Detect which cell encompasses the target text, then output its [X, Y] center coordinate. 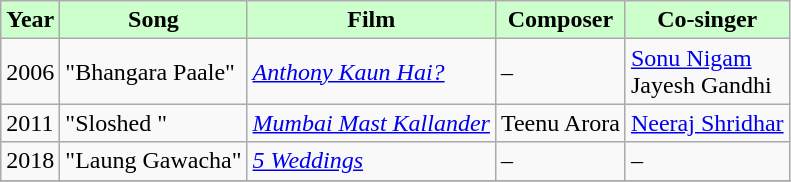
2006 [30, 72]
Neeraj Shridhar [707, 123]
Composer [560, 20]
Year [30, 20]
"Bhangara Paale" [154, 72]
Co-singer [707, 20]
2011 [30, 123]
2018 [30, 161]
"Laung Gawacha" [154, 161]
Song [154, 20]
Teenu Arora [560, 123]
5 Weddings [371, 161]
Film [371, 20]
"Sloshed " [154, 123]
Anthony Kaun Hai? [371, 72]
Mumbai Mast Kallander [371, 123]
Sonu NigamJayesh Gandhi [707, 72]
